Locate the cell with the specified text and output its (X, Y) center coordinate. 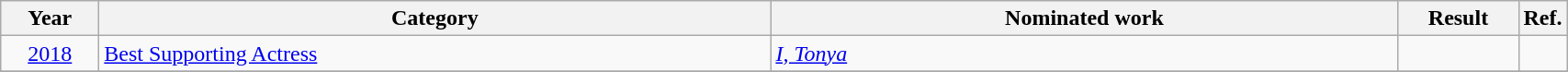
Ref. (1543, 18)
Result (1459, 18)
Category (435, 18)
2018 (50, 54)
Best Supporting Actress (435, 54)
I, Tonya (1084, 54)
Year (50, 18)
Nominated work (1084, 18)
